Search for the cell housing the specified text and yield its [x, y] center coordinate. 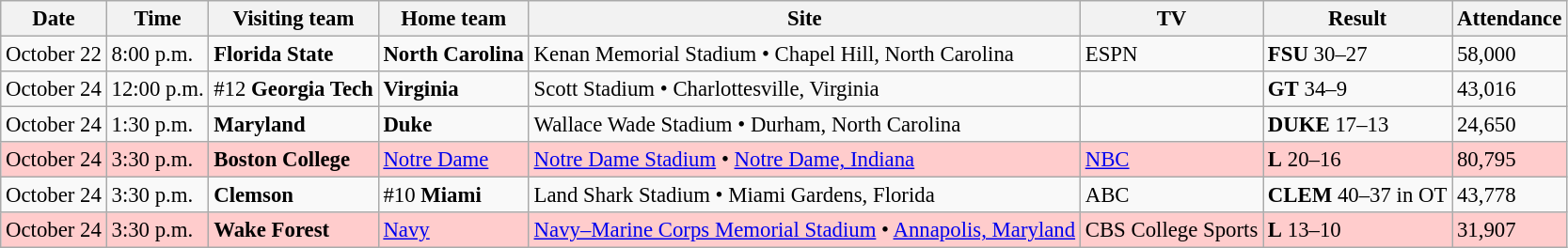
North Carolina [453, 54]
Kenan Memorial Stadium • Chapel Hill, North Carolina [804, 54]
12:00 p.m. [158, 89]
CLEM 40–37 in OT [1358, 195]
24,650 [1510, 125]
31,907 [1510, 230]
TV [1171, 19]
Duke [453, 125]
Date [54, 19]
NBC [1171, 160]
Notre Dame Stadium • Notre Dame, Indiana [804, 160]
#10 Miami [453, 195]
#12 Georgia Tech [293, 89]
ABC [1171, 195]
43,778 [1510, 195]
Boston College [293, 160]
1:30 p.m. [158, 125]
Virginia [453, 89]
Result [1358, 19]
58,000 [1510, 54]
Time [158, 19]
Site [804, 19]
FSU 30–27 [1358, 54]
Maryland [293, 125]
8:00 p.m. [158, 54]
Clemson [293, 195]
Florida State [293, 54]
Attendance [1510, 19]
80,795 [1510, 160]
L 13–10 [1358, 230]
Home team [453, 19]
GT 34–9 [1358, 89]
Navy [453, 230]
Wallace Wade Stadium • Durham, North Carolina [804, 125]
Land Shark Stadium • Miami Gardens, Florida [804, 195]
Visiting team [293, 19]
Navy–Marine Corps Memorial Stadium • Annapolis, Maryland [804, 230]
October 22 [54, 54]
43,016 [1510, 89]
Wake Forest [293, 230]
DUKE 17–13 [1358, 125]
Notre Dame [453, 160]
CBS College Sports [1171, 230]
ESPN [1171, 54]
Scott Stadium • Charlottesville, Virginia [804, 89]
L 20–16 [1358, 160]
